Return the [x, y] coordinate for the center point of the cell that contains the specified text.  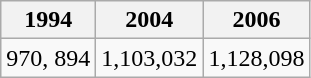
2006 [256, 20]
1,103,032 [150, 58]
1,128,098 [256, 58]
2004 [150, 20]
1994 [48, 20]
970, 894 [48, 58]
